Determine the (x, y) coordinate at the center of the cell enclosing the given text.  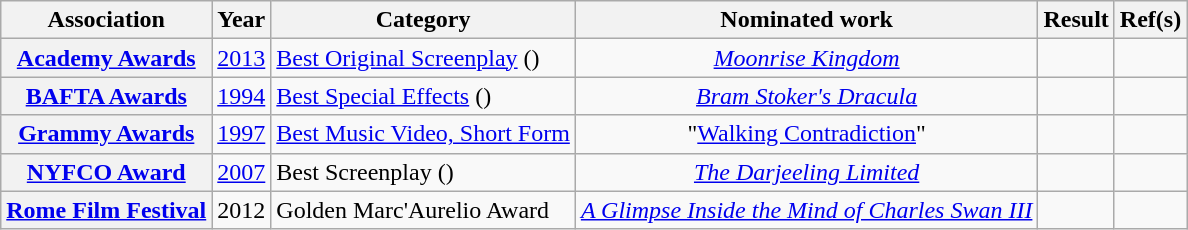
Result (1076, 20)
The Darjeeling Limited (806, 172)
Grammy Awards (106, 134)
Best Special Effects () (424, 96)
"Walking Contradiction" (806, 134)
Golden Marc'Aurelio Award (424, 210)
1997 (242, 134)
Bram Stoker's Dracula (806, 96)
Ref(s) (1150, 20)
BAFTA Awards (106, 96)
Moonrise Kingdom (806, 58)
1994 (242, 96)
Nominated work (806, 20)
A Glimpse Inside the Mind of Charles Swan III (806, 210)
2007 (242, 172)
Association (106, 20)
NYFCO Award (106, 172)
Rome Film Festival (106, 210)
2012 (242, 210)
Best Music Video, Short Form (424, 134)
Best Original Screenplay () (424, 58)
Academy Awards (106, 58)
2013 (242, 58)
Best Screenplay () (424, 172)
Category (424, 20)
Year (242, 20)
